Scan for the cell matching the given text and deliver its [x, y] coordinate at center. 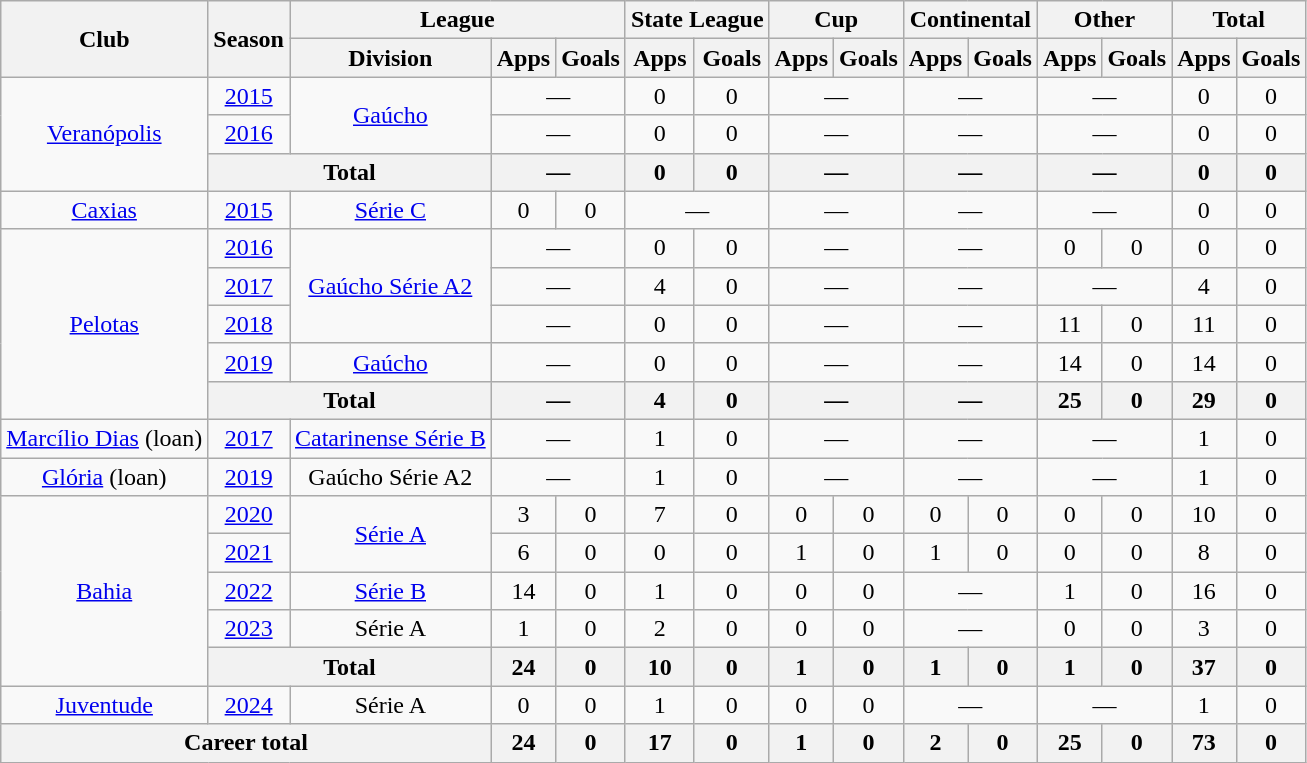
Other [1104, 20]
73 [1204, 743]
6 [523, 553]
Glória (loan) [104, 477]
37 [1204, 667]
Club [104, 39]
Marcílio Dias (loan) [104, 438]
2022 [249, 591]
Season [249, 39]
17 [660, 743]
8 [1204, 553]
Pelotas [104, 324]
2021 [249, 553]
State League [697, 20]
Cup [836, 20]
Division [391, 58]
29 [1204, 400]
7 [660, 515]
League [458, 20]
Série B [391, 591]
Série C [391, 210]
2020 [249, 515]
Catarinense Série B [391, 438]
Caxias [104, 210]
2018 [249, 324]
Bahia [104, 591]
2024 [249, 705]
Veranópolis [104, 134]
2023 [249, 629]
Juventude [104, 705]
16 [1204, 591]
Continental [970, 20]
Career total [246, 743]
